Locate the cell with the specified text and output its [X, Y] center coordinate. 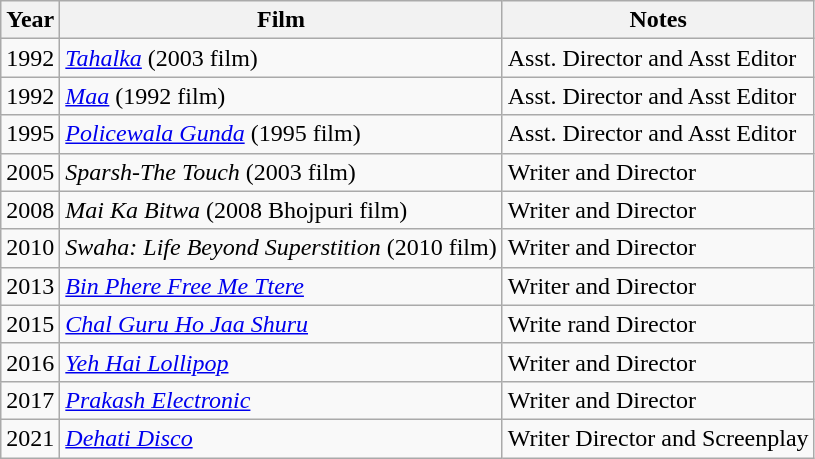
Film [281, 20]
2008 [30, 210]
Prakash Electronic [281, 400]
Write rand Director [658, 324]
Policewala Gunda (1995 film) [281, 134]
Swaha: Life Beyond Superstition (2010 film) [281, 248]
2021 [30, 438]
Tahalka (2003 film) [281, 58]
2017 [30, 400]
2010 [30, 248]
Bin Phere Free Me Ttere [281, 286]
1995 [30, 134]
Year [30, 20]
2013 [30, 286]
Notes [658, 20]
2015 [30, 324]
Mai Ka Bitwa (2008 Bhojpuri film) [281, 210]
Maa (1992 film) [281, 96]
Yeh Hai Lollipop [281, 362]
Dehati Disco [281, 438]
Writer Director and Screenplay [658, 438]
Sparsh-The Touch (2003 film) [281, 172]
Chal Guru Ho Jaa Shuru [281, 324]
2005 [30, 172]
2016 [30, 362]
